Capture the cell that displays the provided text and extract its [x, y] central coordinate. 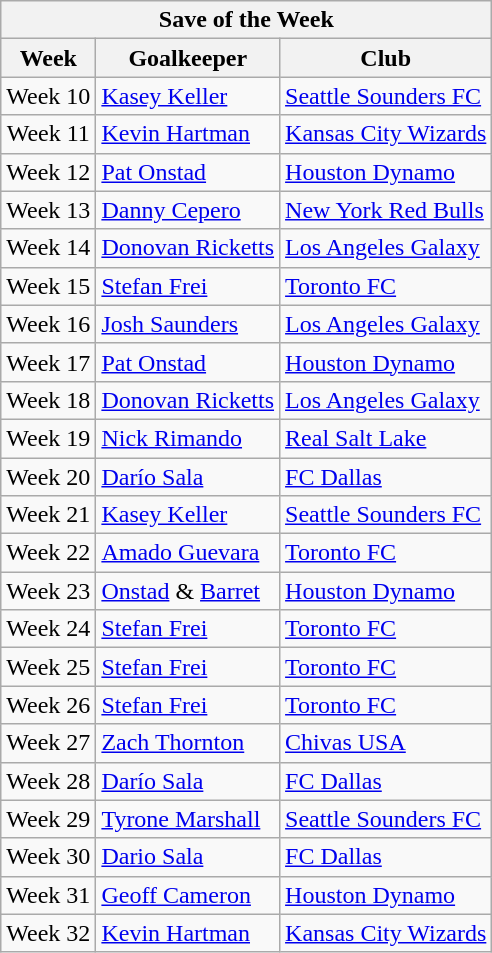
Week 23 [48, 591]
Week 17 [48, 362]
Week 25 [48, 667]
Week 16 [48, 324]
Week 29 [48, 819]
Week 32 [48, 933]
Week 21 [48, 515]
Josh Saunders [188, 324]
Week 26 [48, 705]
New York Red Bulls [386, 210]
Week 31 [48, 895]
Week 24 [48, 629]
Week 15 [48, 286]
Week 18 [48, 400]
Chivas USA [386, 743]
Week 22 [48, 553]
Week 20 [48, 477]
Zach Thornton [188, 743]
Geoff Cameron [188, 895]
Dario Sala [188, 857]
Danny Cepero [188, 210]
Week 14 [48, 248]
Real Salt Lake [386, 438]
Week 11 [48, 134]
Club [386, 58]
Amado Guevara [188, 553]
Week 19 [48, 438]
Week [48, 58]
Week 12 [48, 172]
Goalkeeper [188, 58]
Tyrone Marshall [188, 819]
Save of the Week [246, 20]
Onstad & Barret [188, 591]
Week 10 [48, 96]
Nick Rimando [188, 438]
Week 13 [48, 210]
Week 28 [48, 781]
Week 27 [48, 743]
Week 30 [48, 857]
